Extract the (x, y) coordinate from the center of the cell holding the provided text.  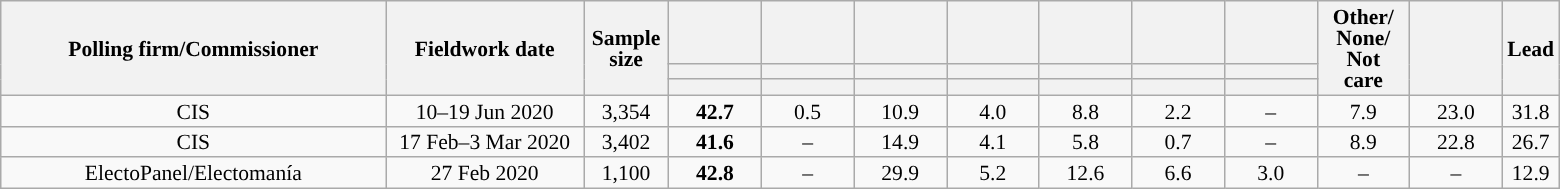
27 Feb 2020 (485, 174)
Fieldwork date (485, 48)
Lead (1530, 48)
Polling firm/Commissioner (194, 48)
12.6 (1086, 174)
7.9 (1364, 110)
3.0 (1270, 174)
6.6 (1178, 174)
2.2 (1178, 110)
10–19 Jun 2020 (485, 110)
42.8 (716, 174)
4.1 (992, 142)
0.7 (1178, 142)
Sample size (626, 48)
4.0 (992, 110)
8.9 (1364, 142)
3,354 (626, 110)
41.6 (716, 142)
0.5 (808, 110)
Other/None/Notcare (1364, 48)
ElectoPanel/Electomanía (194, 174)
1,100 (626, 174)
10.9 (900, 110)
29.9 (900, 174)
5.8 (1086, 142)
31.8 (1530, 110)
14.9 (900, 142)
3,402 (626, 142)
17 Feb–3 Mar 2020 (485, 142)
8.8 (1086, 110)
26.7 (1530, 142)
42.7 (716, 110)
22.8 (1456, 142)
12.9 (1530, 174)
5.2 (992, 174)
23.0 (1456, 110)
